Extract the (x, y) coordinate from the center of the cell holding the provided text.  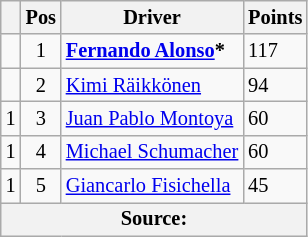
Giancarlo Fisichella (152, 186)
94 (275, 85)
Michael Schumacher (152, 152)
4 (41, 152)
45 (275, 186)
Kimi Räikkönen (152, 85)
3 (41, 118)
5 (41, 186)
Pos (41, 17)
Fernando Alonso* (152, 51)
Source: (154, 219)
117 (275, 51)
2 (41, 85)
Driver (152, 17)
Points (275, 17)
Juan Pablo Montoya (152, 118)
